Detect which cell encompasses the target text, then output its [X, Y] center coordinate. 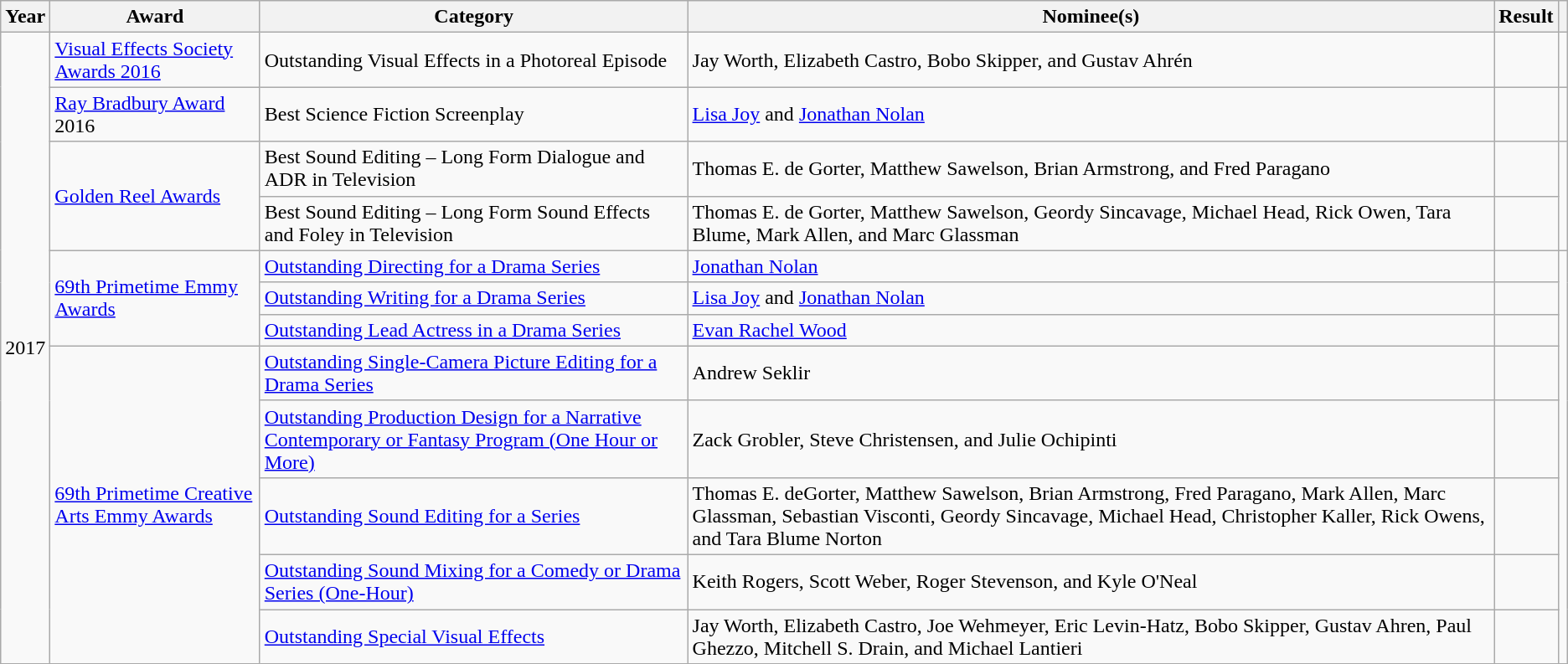
Outstanding Sound Mixing for a Comedy or Drama Series (One-Hour) [474, 581]
Best Sound Editing – Long Form Dialogue and ADR in Television [474, 169]
Best Science Fiction Screenplay [474, 114]
Outstanding Single-Camera Picture Editing for a Drama Series [474, 373]
Outstanding Directing for a Drama Series [474, 266]
Keith Rogers, Scott Weber, Roger Stevenson, and Kyle O'Neal [1091, 581]
Best Sound Editing – Long Form Sound Effects and Foley in Television [474, 223]
Evan Rachel Wood [1091, 330]
Andrew Seklir [1091, 373]
Outstanding Production Design for a Narrative Contemporary or Fantasy Program (One Hour or More) [474, 439]
2017 [25, 348]
Thomas E. de Gorter, Matthew Sawelson, Brian Armstrong, and Fred Paragano [1091, 169]
Nominee(s) [1091, 17]
Jay Worth, Elizabeth Castro, Joe Wehmeyer, Eric Levin-Hatz, Bobo Skipper, Gustav Ahren, Paul Ghezzo, Mitchell S. Drain, and Michael Lantieri [1091, 636]
Jonathan Nolan [1091, 266]
Outstanding Sound Editing for a Series [474, 516]
Outstanding Special Visual Effects [474, 636]
Jay Worth, Elizabeth Castro, Bobo Skipper, and Gustav Ahrén [1091, 60]
Award [155, 17]
Ray Bradbury Award 2016 [155, 114]
Outstanding Visual Effects in a Photoreal Episode [474, 60]
Category [474, 17]
69th Primetime Emmy Awards [155, 298]
Year [25, 17]
Visual Effects Society Awards 2016 [155, 60]
Outstanding Lead Actress in a Drama Series [474, 330]
Zack Grobler, Steve Christensen, and Julie Ochipinti [1091, 439]
69th Primetime Creative Arts Emmy Awards [155, 504]
Golden Reel Awards [155, 196]
Outstanding Writing for a Drama Series [474, 298]
Result [1526, 17]
Thomas E. de Gorter, Matthew Sawelson, Geordy Sincavage, Michael Head, Rick Owen, Tara Blume, Mark Allen, and Marc Glassman [1091, 223]
